Return (x, y) of the center of cell containing provided text 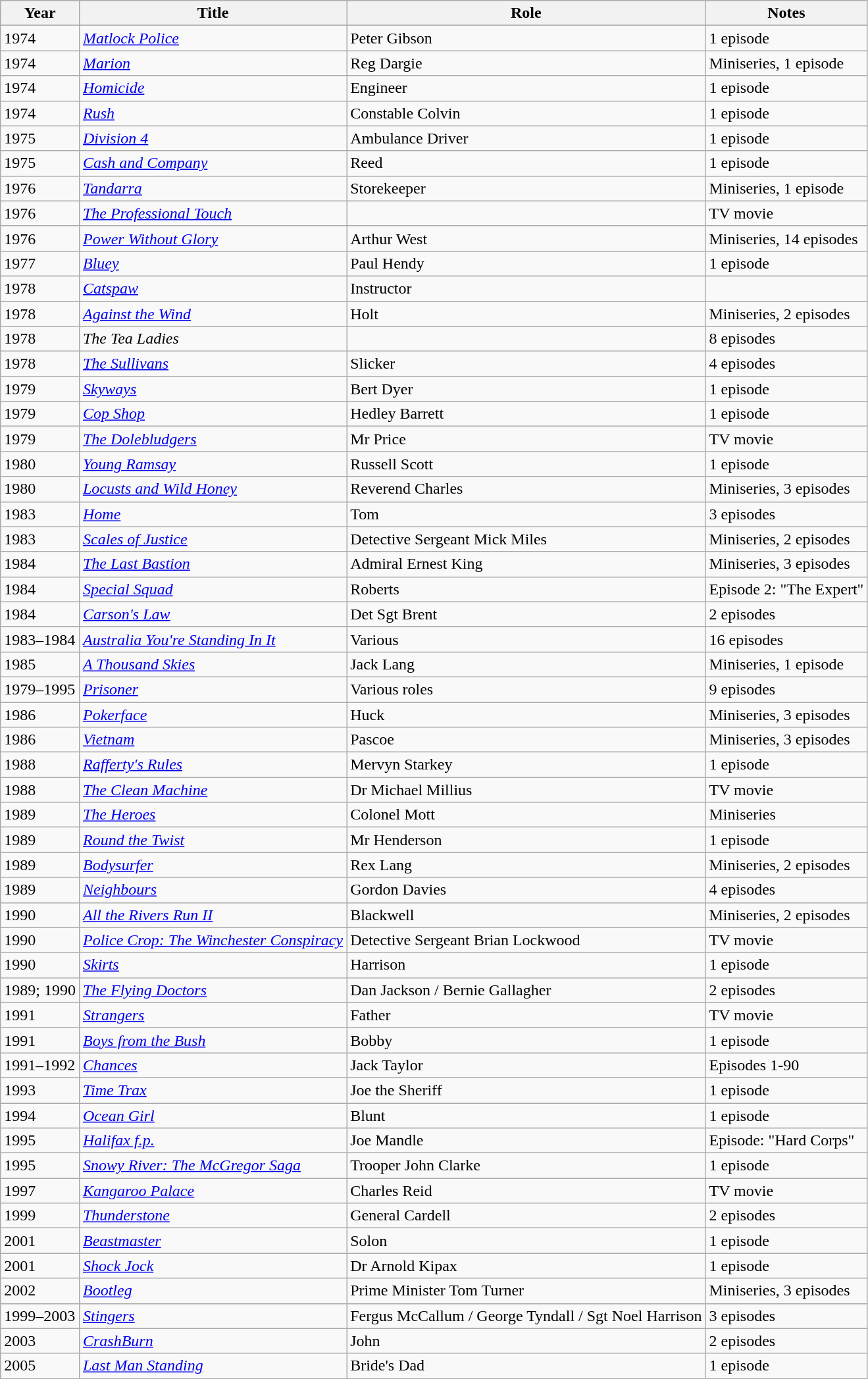
Trooper John Clarke (526, 1166)
Kangaroo Palace (213, 1191)
Strangers (213, 1015)
The Tea Ladies (213, 339)
Mr Price (526, 439)
Halifax f.p. (213, 1141)
Paul Hendy (526, 263)
Dan Jackson / Bernie Gallagher (526, 990)
The Flying Doctors (213, 990)
Constable Colvin (526, 113)
The Dolebludgers (213, 439)
1983–1984 (40, 639)
Stingers (213, 1316)
Episode: "Hard Corps" (786, 1141)
Reg Dargie (526, 63)
Instructor (526, 288)
Matlock Police (213, 38)
1999–2003 (40, 1316)
Jack Taylor (526, 1065)
Charles Reid (526, 1191)
The Professional Touch (213, 213)
Last Man Standing (213, 1366)
Huck (526, 714)
Holt (526, 314)
Locusts and Wild Honey (213, 489)
Bride's Dad (526, 1366)
8 episodes (786, 339)
Round the Twist (213, 840)
Rush (213, 113)
Admiral Ernest King (526, 564)
Roberts (526, 589)
16 episodes (786, 639)
Joe the Sheriff (526, 1090)
Detective Sergeant Brian Lockwood (526, 940)
Harrison (526, 965)
The Sullivans (213, 364)
Mr Henderson (526, 840)
Year (40, 13)
Reed (526, 163)
Bootleg (213, 1291)
Rex Lang (526, 865)
Young Ramsay (213, 464)
All the Rivers Run II (213, 915)
Slicker (526, 364)
Rafferty's Rules (213, 765)
Skirts (213, 965)
Arthur West (526, 238)
Vietnam (213, 740)
Bluey (213, 263)
Storekeeper (526, 188)
Australia You're Standing In It (213, 639)
Cash and Company (213, 163)
1979–1995 (40, 689)
Boys from the Bush (213, 1040)
Shock Jock (213, 1266)
1993 (40, 1090)
Bobby (526, 1040)
1997 (40, 1191)
CrashBurn (213, 1341)
1999 (40, 1216)
Cop Shop (213, 414)
Detective Sergeant Mick Miles (526, 539)
Tom (526, 514)
Thunderstone (213, 1216)
Episode 2: "The Expert" (786, 589)
Snowy River: The McGregor Saga (213, 1166)
The Last Bastion (213, 564)
Miniseries (786, 815)
Time Trax (213, 1090)
Reverend Charles (526, 489)
Colonel Mott (526, 815)
Title (213, 13)
Pascoe (526, 740)
Ambulance Driver (526, 138)
Ocean Girl (213, 1116)
Prisoner (213, 689)
Russell Scott (526, 464)
Prime Minister Tom Turner (526, 1291)
The Heroes (213, 815)
Dr Michael Millius (526, 790)
Notes (786, 13)
Home (213, 514)
Marion (213, 63)
Gordon Davies (526, 890)
Blunt (526, 1116)
2002 (40, 1291)
John (526, 1341)
Fergus McCallum / George Tyndall / Sgt Noel Harrison (526, 1316)
The Clean Machine (213, 790)
Engineer (526, 88)
General Cardell (526, 1216)
Bert Dyer (526, 389)
Carson's Law (213, 614)
Special Squad (213, 589)
2003 (40, 1341)
1991–1992 (40, 1065)
Police Crop: The Winchester Conspiracy (213, 940)
Solon (526, 1241)
Episodes 1-90 (786, 1065)
Against the Wind (213, 314)
Det Sgt Brent (526, 614)
Pokerface (213, 714)
Power Without Glory (213, 238)
1994 (40, 1116)
Homicide (213, 88)
Blackwell (526, 915)
Dr Arnold Kipax (526, 1266)
2005 (40, 1366)
1985 (40, 664)
1977 (40, 263)
Scales of Justice (213, 539)
Various roles (526, 689)
Various (526, 639)
Skyways (213, 389)
Role (526, 13)
Joe Mandle (526, 1141)
Chances (213, 1065)
Catspaw (213, 288)
Peter Gibson (526, 38)
Beastmaster (213, 1241)
9 episodes (786, 689)
A Thousand Skies (213, 664)
Tandarra (213, 188)
Jack Lang (526, 664)
Neighbours (213, 890)
Bodysurfer (213, 865)
Hedley Barrett (526, 414)
Father (526, 1015)
Mervyn Starkey (526, 765)
Miniseries, 14 episodes (786, 238)
Division 4 (213, 138)
1989; 1990 (40, 990)
